From the cell containing the given text, extract its center point as (X, Y) coordinate. 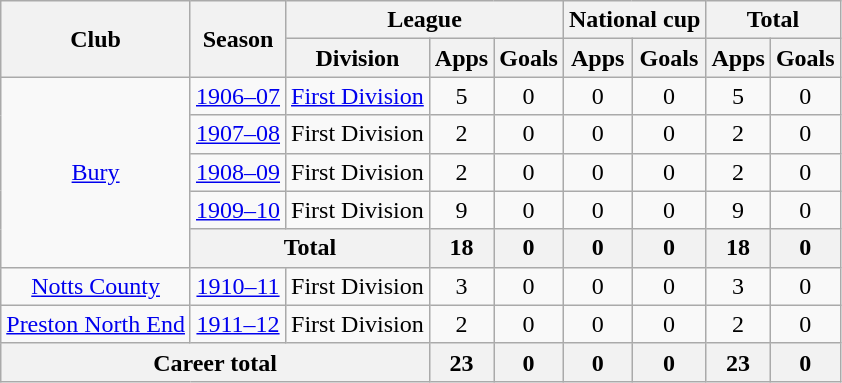
Career total (216, 362)
1910–11 (238, 286)
1907–08 (238, 134)
Bury (96, 172)
1906–07 (238, 96)
Notts County (96, 286)
1911–12 (238, 324)
League (425, 20)
1909–10 (238, 210)
Preston North End (96, 324)
1908–09 (238, 172)
Season (238, 39)
National cup (634, 20)
Club (96, 39)
Division (358, 58)
